Return the [X, Y] coordinate for the center point of the cell that contains the specified text.  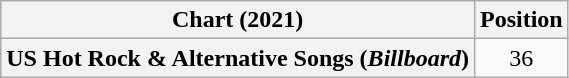
36 [521, 58]
Chart (2021) [238, 20]
Position [521, 20]
US Hot Rock & Alternative Songs (Billboard) [238, 58]
